Scan for the cell matching the given text and deliver its (x, y) coordinate at center. 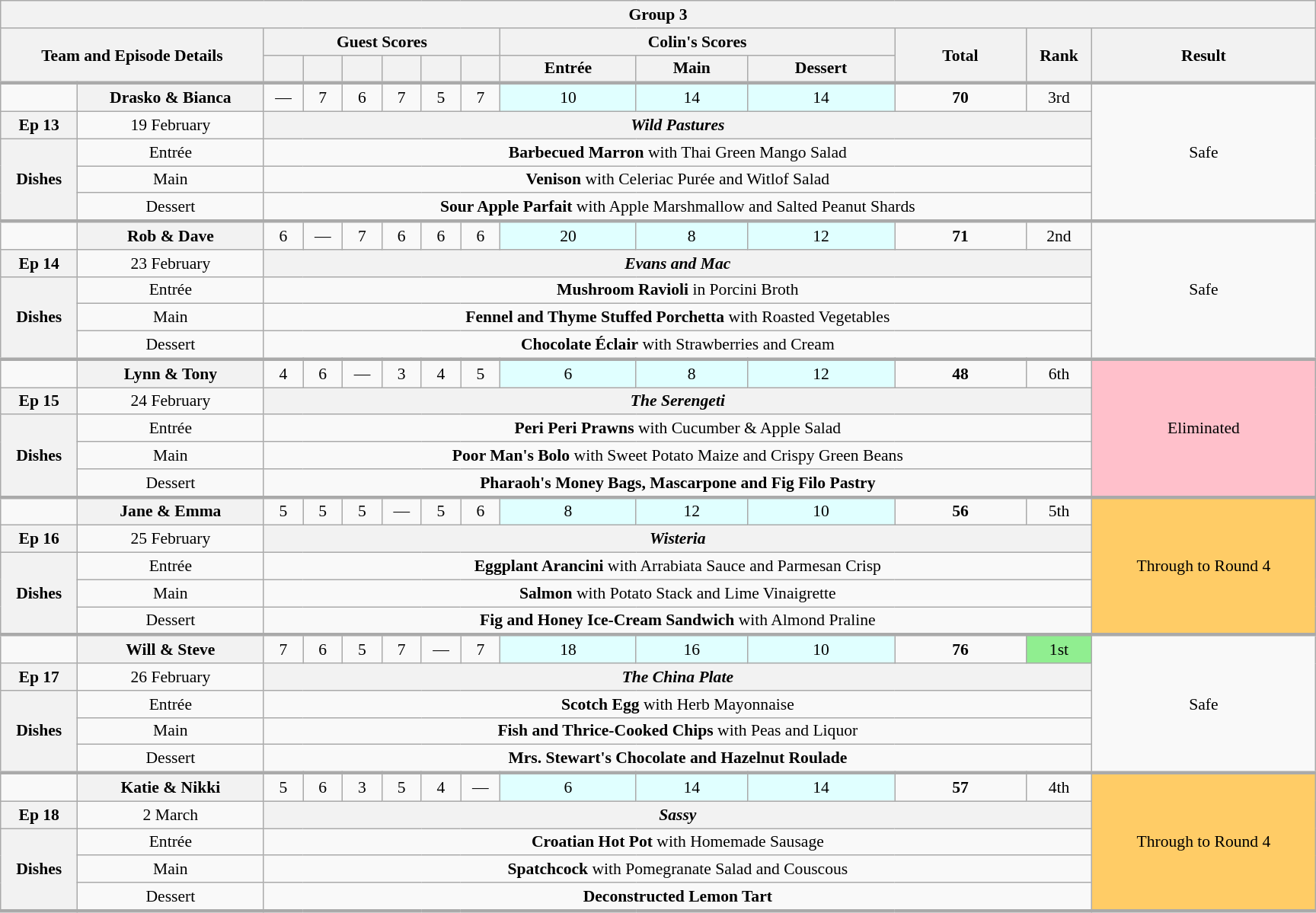
19 February (171, 126)
Ep 16 (40, 539)
Ep 18 (40, 815)
Eliminated (1204, 428)
Will & Steve (171, 649)
Result (1204, 56)
Ep 15 (40, 401)
5th (1059, 512)
18 (568, 649)
Fish and Thrice-Cooked Chips with Peas and Liquor (678, 731)
71 (961, 236)
Rank (1059, 56)
48 (961, 373)
Wild Pastures (678, 126)
Rob & Dave (171, 236)
The China Plate (678, 677)
Venison with Celeriac Purée and Witlof Salad (678, 180)
57 (961, 787)
Sassy (678, 815)
Ep 17 (40, 677)
Salmon with Potato Stack and Lime Vinaigrette (678, 593)
Spatchcock with Pomegranate Salad and Couscous (678, 870)
Lynn & Tony (171, 373)
Colin's Scores (698, 42)
Wisteria (678, 539)
Group 3 (658, 14)
25 February (171, 539)
3rd (1059, 97)
Deconstructed Lemon Tart (678, 897)
Fennel and Thyme Stuffed Porchetta with Roasted Vegetables (678, 318)
Scotch Egg with Herb Mayonnaise (678, 704)
Chocolate Éclair with Strawberries and Cream (678, 346)
Jane & Emma (171, 512)
Team and Episode Details (133, 56)
Ep 13 (40, 126)
20 (568, 236)
Barbecued Marron with Thai Green Mango Salad (678, 152)
Mushroom Ravioli in Porcini Broth (678, 290)
Peri Peri Prawns with Cucumber & Apple Salad (678, 429)
26 February (171, 677)
Evans and Mac (678, 263)
Croatian Hot Pot with Homemade Sausage (678, 842)
23 February (171, 263)
2nd (1059, 236)
Guest Scores (382, 42)
1st (1059, 649)
76 (961, 649)
Sour Apple Parfait with Apple Marshmallow and Salted Peanut Shards (678, 207)
4th (1059, 787)
16 (692, 649)
Katie & Nikki (171, 787)
Mrs. Stewart's Chocolate and Hazelnut Roulade (678, 758)
Total (961, 56)
Poor Man's Bolo with Sweet Potato Maize and Crispy Green Beans (678, 455)
Eggplant Arancini with Arrabiata Sauce and Parmesan Crisp (678, 567)
24 February (171, 401)
Pharaoh's Money Bags, Mascarpone and Fig Filo Pastry (678, 483)
The Serengeti (678, 401)
56 (961, 512)
6th (1059, 373)
Ep 14 (40, 263)
2 March (171, 815)
Drasko & Bianca (171, 97)
70 (961, 97)
Fig and Honey Ice-Cream Sandwich with Almond Praline (678, 621)
